Return the [x, y] coordinate for the center point of the cell that contains the specified text.  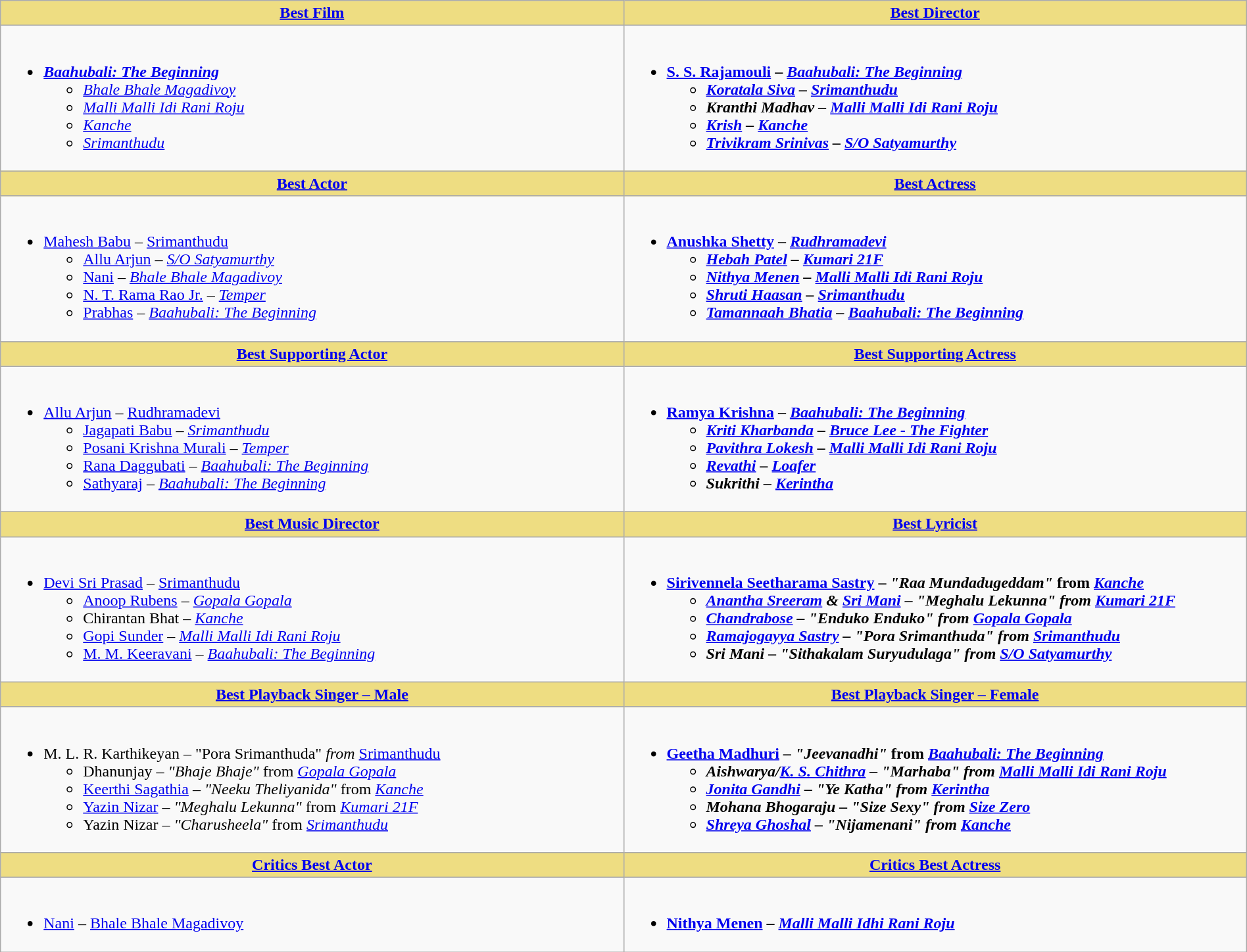
Baahubali: The BeginningBhale Bhale MagadivoyMalli Malli Idi Rani RojuKancheSrimanthudu [312, 99]
Best Supporting Actor [312, 354]
Critics Best Actress [935, 865]
Mahesh Babu – SrimanthuduAllu Arjun – S/O SatyamurthyNani – Bhale Bhale MagadivoyN. T. Rama Rao Jr. – TemperPrabhas – Baahubali: The Beginning [312, 268]
Best Film [312, 13]
Critics Best Actor [312, 865]
Best Playback Singer – Female [935, 694]
Best Supporting Actress [935, 354]
Nithya Menen – Malli Malli Idhi Rani Roju [935, 914]
Best Director [935, 13]
Best Actor [312, 183]
Best Playback Singer – Male [312, 694]
Best Lyricist [935, 524]
Best Actress [935, 183]
Nani – Bhale Bhale Magadivoy [312, 914]
Best Music Director [312, 524]
